Provide the (x, y) coordinate of the cell's center where the given text is located.  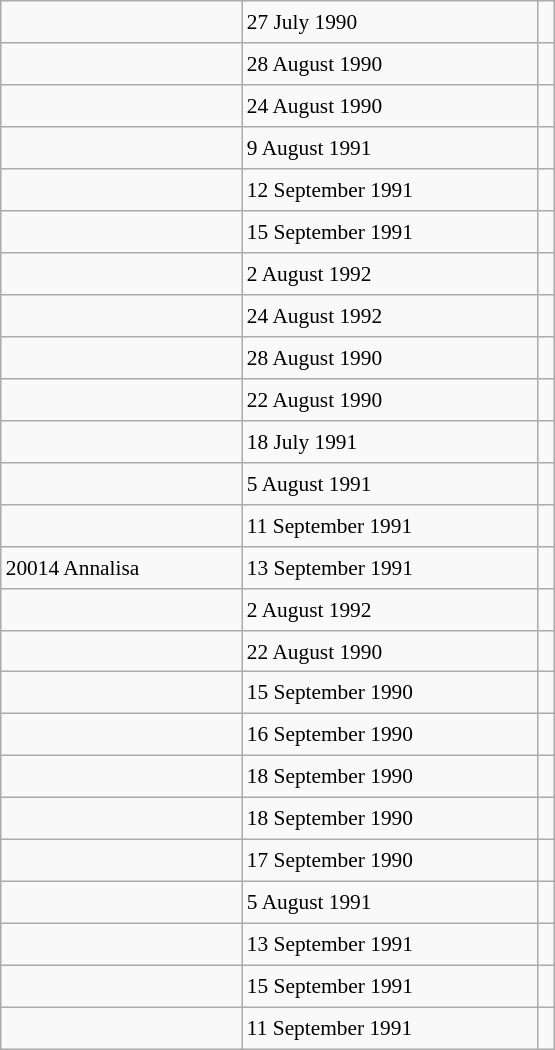
9 August 1991 (390, 148)
17 September 1990 (390, 861)
20014 Annalisa (122, 567)
16 September 1990 (390, 735)
24 August 1990 (390, 106)
12 September 1991 (390, 190)
27 July 1990 (390, 22)
24 August 1992 (390, 316)
15 September 1990 (390, 693)
18 July 1991 (390, 441)
